Capture the cell that displays the provided text and extract its [X, Y] central coordinate. 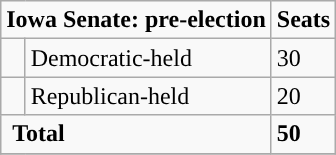
30 [303, 58]
Republican-held [148, 96]
50 [303, 134]
20 [303, 96]
Democratic-held [148, 58]
Seats [303, 20]
Total [136, 134]
Iowa Senate: pre-election [136, 20]
